For the text-containing cell, return its midpoint in [X, Y] coordinate format. 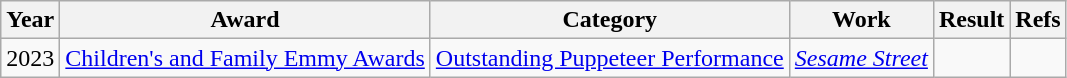
Sesame Street [861, 58]
Outstanding Puppeteer Performance [610, 58]
Result [971, 20]
Work [861, 20]
Children's and Family Emmy Awards [245, 58]
Refs [1038, 20]
Category [610, 20]
Year [30, 20]
2023 [30, 58]
Award [245, 20]
